Scan for the cell matching the given text and deliver its (X, Y) coordinate at center. 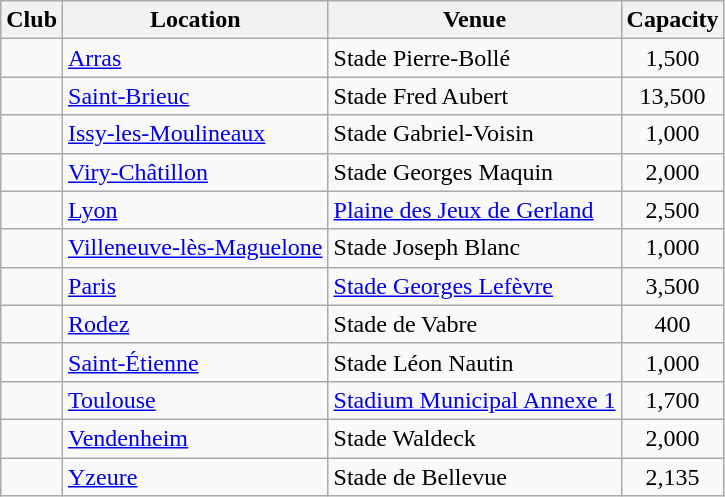
Stade de Vabre (474, 324)
13,500 (672, 96)
3,500 (672, 286)
Saint-Étienne (196, 362)
Paris (196, 286)
Venue (474, 20)
Stade Georges Maquin (474, 172)
Issy-les-Moulineaux (196, 134)
Yzeure (196, 477)
Rodez (196, 324)
Stade Georges Lefèvre (474, 286)
Stadium Municipal Annexe 1 (474, 400)
Stade Joseph Blanc (474, 248)
Saint-Brieuc (196, 96)
Viry-Châtillon (196, 172)
Plaine des Jeux de Gerland (474, 210)
Villeneuve-lès-Maguelone (196, 248)
Vendenheim (196, 438)
Capacity (672, 20)
Lyon (196, 210)
Location (196, 20)
Stade Léon Nautin (474, 362)
2,135 (672, 477)
1,700 (672, 400)
Toulouse (196, 400)
400 (672, 324)
Stade Gabriel-Voisin (474, 134)
1,500 (672, 58)
Club (32, 20)
Stade Pierre-Bollé (474, 58)
Stade de Bellevue (474, 477)
2,500 (672, 210)
Stade Fred Aubert (474, 96)
Stade Waldeck (474, 438)
Arras (196, 58)
